Determine the (x, y) coordinate at the center of the cell enclosing the given text.  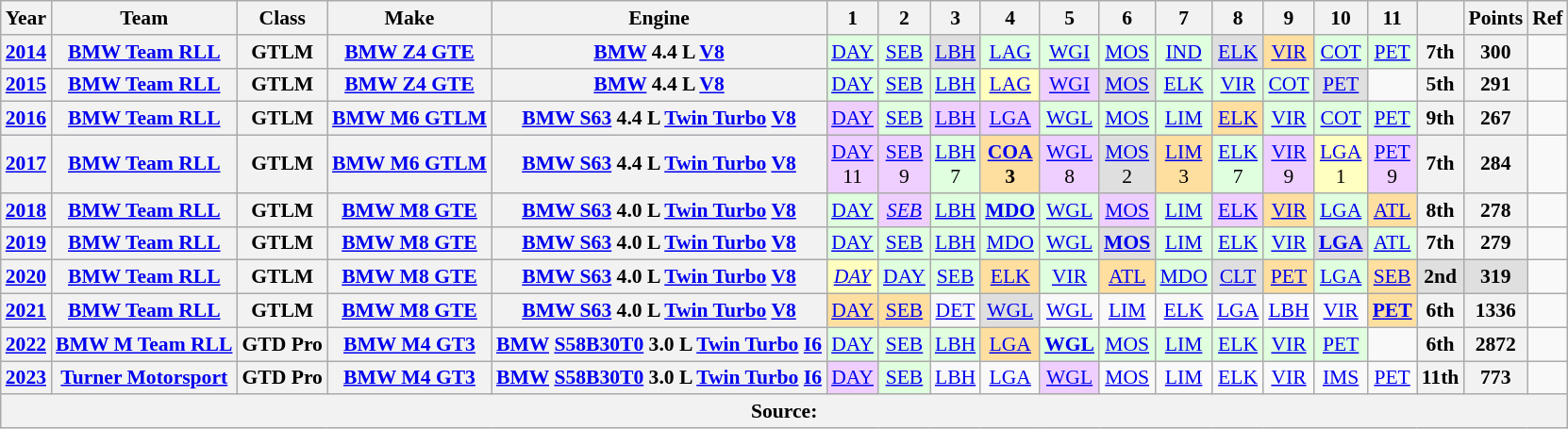
Team (143, 18)
2022 (26, 344)
1336 (1495, 311)
2021 (26, 311)
5 (1070, 18)
WGL8 (1070, 164)
BMW M Team RLL (143, 344)
10 (1342, 18)
773 (1495, 378)
ELK7 (1238, 164)
2015 (26, 85)
2nd (1441, 277)
Year (26, 18)
3 (955, 18)
SEB9 (904, 164)
2020 (26, 277)
9 (1289, 18)
IMS (1342, 378)
Points (1495, 18)
Class (281, 18)
8 (1238, 18)
2 (904, 18)
7 (1183, 18)
LGA1 (1342, 164)
278 (1495, 210)
Make (409, 18)
319 (1495, 277)
Turner Motorsport (143, 378)
2019 (26, 243)
2017 (26, 164)
11 (1393, 18)
VIR9 (1289, 164)
LBH7 (955, 164)
DAY11 (853, 164)
2023 (26, 378)
MOS2 (1126, 164)
1 (853, 18)
4 (1009, 18)
COA3 (1009, 164)
11th (1441, 378)
5th (1441, 85)
2018 (26, 210)
Ref (1547, 18)
279 (1495, 243)
6 (1126, 18)
LIM3 (1183, 164)
267 (1495, 119)
300 (1495, 52)
2014 (26, 52)
CLT (1238, 277)
2016 (26, 119)
Source: (785, 412)
2872 (1495, 344)
DET (955, 311)
8th (1441, 210)
PET9 (1393, 164)
Engine (659, 18)
284 (1495, 164)
IND (1183, 52)
9th (1441, 119)
291 (1495, 85)
